Identify which cell holds the provided text, then report its [X, Y] central coordinate. 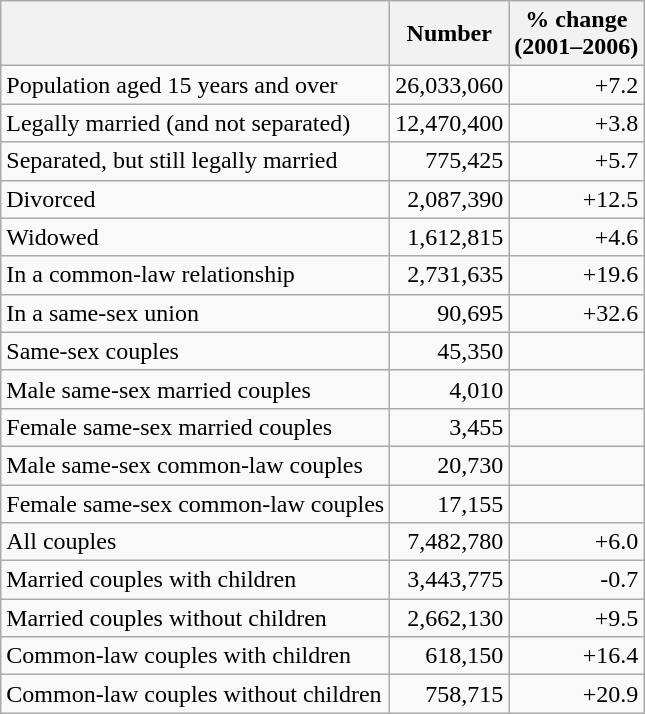
In a common-law relationship [196, 275]
2,731,635 [450, 275]
2,087,390 [450, 199]
+16.4 [576, 656]
758,715 [450, 694]
1,612,815 [450, 237]
In a same-sex union [196, 313]
+19.6 [576, 275]
Female same-sex common-law couples [196, 503]
Male same-sex married couples [196, 389]
-0.7 [576, 580]
Married couples with children [196, 580]
Same-sex couples [196, 351]
Widowed [196, 237]
775,425 [450, 161]
+7.2 [576, 85]
+3.8 [576, 123]
12,470,400 [450, 123]
Female same-sex married couples [196, 427]
26,033,060 [450, 85]
90,695 [450, 313]
Legally married (and not separated) [196, 123]
Population aged 15 years and over [196, 85]
+5.7 [576, 161]
17,155 [450, 503]
2,662,130 [450, 618]
3,455 [450, 427]
45,350 [450, 351]
7,482,780 [450, 542]
20,730 [450, 465]
+32.6 [576, 313]
Married couples without children [196, 618]
Common-law couples without children [196, 694]
4,010 [450, 389]
Common-law couples with children [196, 656]
3,443,775 [450, 580]
+4.6 [576, 237]
Separated, but still legally married [196, 161]
Male same-sex common-law couples [196, 465]
+9.5 [576, 618]
+20.9 [576, 694]
All couples [196, 542]
618,150 [450, 656]
Divorced [196, 199]
Number [450, 34]
% change(2001–2006) [576, 34]
+6.0 [576, 542]
+12.5 [576, 199]
